Determine the (x, y) coordinate at the center of the cell enclosing the given text.  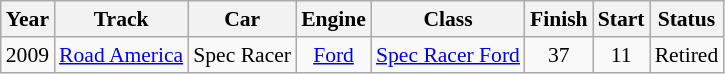
Ford (334, 55)
Road America (121, 55)
Engine (334, 19)
2009 (28, 55)
37 (559, 55)
Track (121, 19)
Year (28, 19)
11 (622, 55)
Spec Racer (242, 55)
Finish (559, 19)
Class (448, 19)
Spec Racer Ford (448, 55)
Car (242, 19)
Retired (687, 55)
Start (622, 19)
Status (687, 19)
